Find where the given text appears and provide that cell's center as [x, y] coordinate. 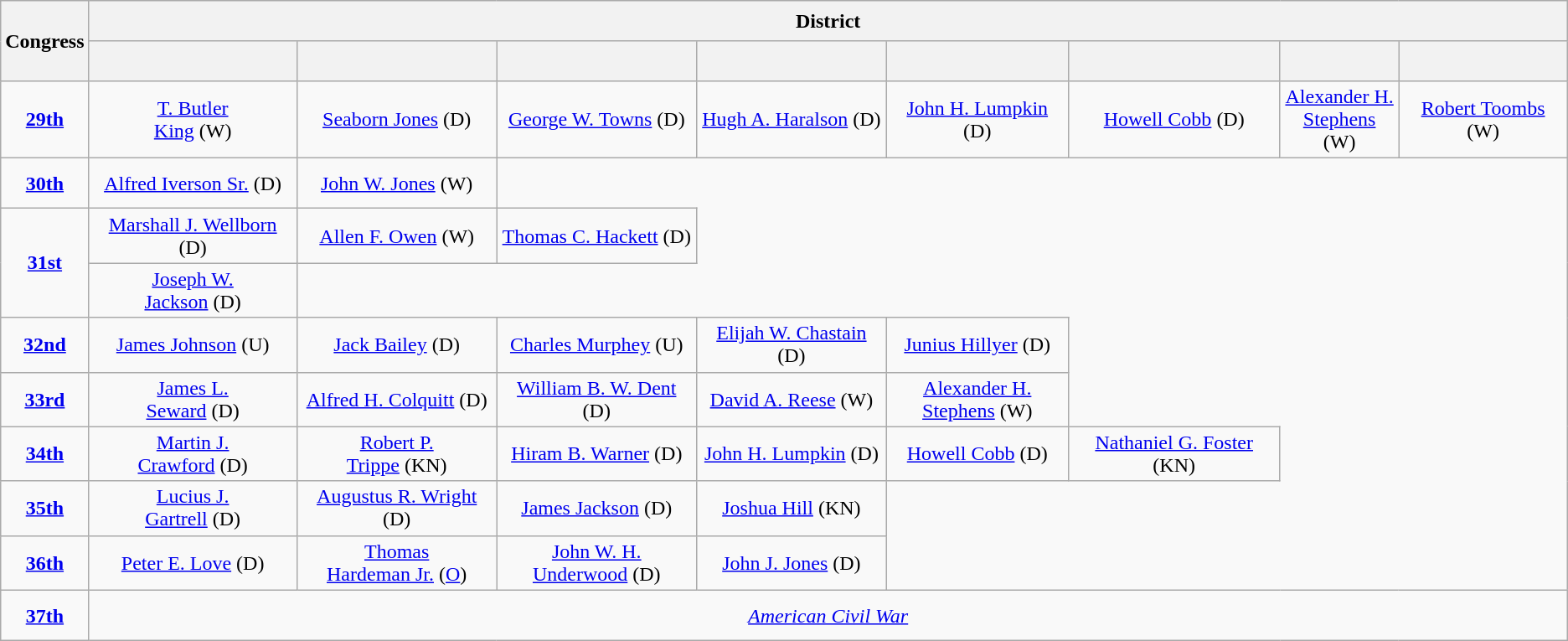
William B. W. Dent (D) [596, 399]
31st [45, 263]
32nd [45, 345]
29th [45, 120]
John W. Jones (W) [397, 184]
33rd [45, 399]
34th [45, 454]
Alfred Iverson Sr. (D) [193, 184]
George W. Towns (D) [596, 120]
36th [45, 563]
James Jackson (D) [596, 508]
Charles Murphey (U) [596, 345]
Lucius J.Gartrell (D) [193, 508]
Robert P.Trippe (KN) [397, 454]
T. ButlerKing (W) [193, 120]
James Johnson (U) [193, 345]
John W. H.Underwood (D) [596, 563]
Jack Bailey (D) [397, 345]
American Civil War [828, 615]
District [828, 21]
James L.Seward (D) [193, 399]
Nathaniel G. Foster (KN) [1174, 454]
Joseph W.Jackson (D) [193, 290]
Elijah W. Chastain (D) [791, 345]
Junius Hillyer (D) [977, 345]
Alfred H. Colquitt (D) [397, 399]
Hiram B. Warner (D) [596, 454]
30th [45, 184]
Martin J.Crawford (D) [193, 454]
Allen F. Owen (W) [397, 236]
Seaborn Jones (D) [397, 120]
Marshall J. Wellborn (D) [193, 236]
35th [45, 508]
Hugh A. Haralson (D) [791, 120]
Congress [45, 41]
ThomasHardeman Jr. (O) [397, 563]
John J. Jones (D) [791, 563]
Thomas C. Hackett (D) [596, 236]
David A. Reese (W) [791, 399]
37th [45, 615]
Augustus R. Wright (D) [397, 508]
Joshua Hill (KN) [791, 508]
Robert Toombs (W) [1483, 120]
Peter E. Love (D) [193, 563]
